Find where the given text appears and provide that cell's center as [x, y] coordinate. 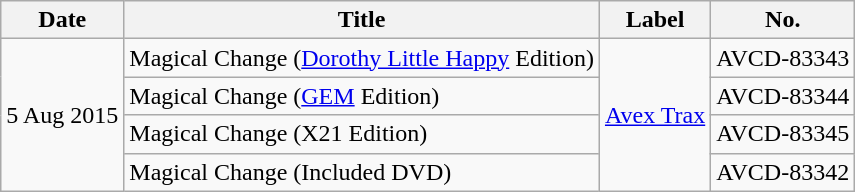
AVCD-83345 [783, 134]
5 Aug 2015 [62, 115]
Label [654, 20]
Magical Change (GEM Edition) [362, 96]
Magical Change (Included DVD) [362, 172]
Avex Trax [654, 115]
Title [362, 20]
Magical Change (X21 Edition) [362, 134]
AVCD-83344 [783, 96]
No. [783, 20]
Date [62, 20]
AVCD-83343 [783, 58]
Magical Change (Dorothy Little Happy Edition) [362, 58]
AVCD-83342 [783, 172]
